Output the [X, Y] coordinate of the center of the cell containing the given text.  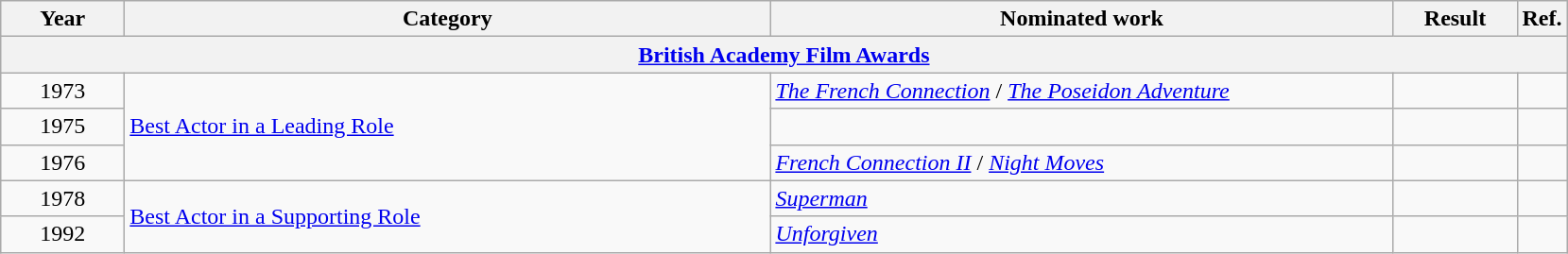
1992 [62, 234]
1978 [62, 198]
French Connection II / Night Moves [1081, 162]
Unforgiven [1081, 234]
1975 [62, 127]
British Academy Film Awards [784, 55]
Category [448, 19]
Superman [1081, 198]
Best Actor in a Supporting Role [448, 216]
Best Actor in a Leading Role [448, 127]
1973 [62, 91]
1976 [62, 162]
The French Connection / The Poseidon Adventure [1081, 91]
Result [1456, 19]
Nominated work [1081, 19]
Ref. [1542, 19]
Year [62, 19]
